From the cell containing the given text, extract its center point as [x, y] coordinate. 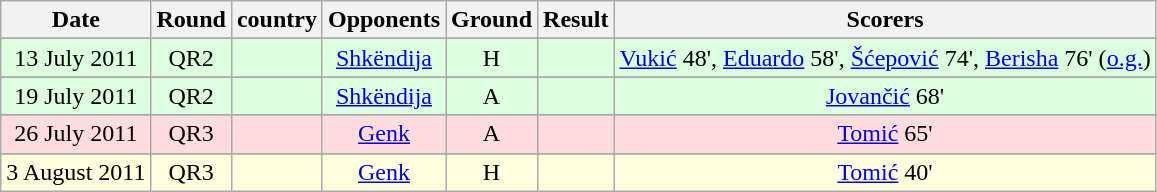
13 July 2011 [76, 58]
Ground [492, 20]
Date [76, 20]
19 July 2011 [76, 96]
26 July 2011 [76, 134]
Scorers [885, 20]
Vukić 48', Eduardo 58', Šćepović 74', Berisha 76' (o.g.) [885, 58]
Result [576, 20]
Tomić 40' [885, 172]
Round [191, 20]
Jovančić 68' [885, 96]
Opponents [384, 20]
Tomić 65' [885, 134]
country [276, 20]
3 August 2011 [76, 172]
